Extract the [x, y] coordinate from the center of the cell holding the provided text.  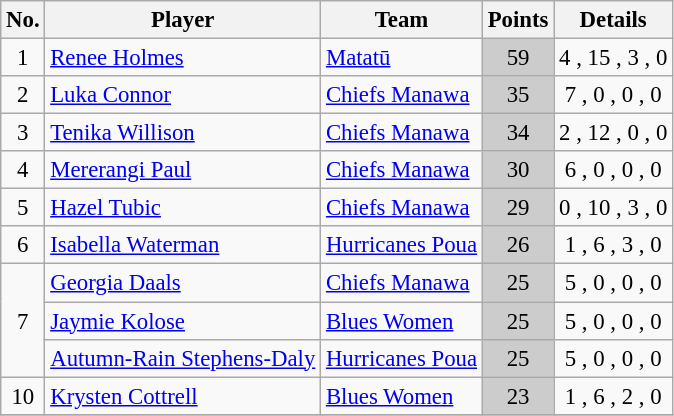
1 , 6 , 3 , 0 [614, 245]
2 [23, 95]
29 [518, 208]
Mererangi Paul [183, 170]
6 , 0 , 0 , 0 [614, 170]
Renee Holmes [183, 58]
Hazel Tubic [183, 208]
Tenika Willison [183, 133]
34 [518, 133]
59 [518, 58]
4 [23, 170]
30 [518, 170]
Player [183, 20]
6 [23, 245]
1 , 6 , 2 , 0 [614, 396]
26 [518, 245]
1 [23, 58]
0 , 10 , 3 , 0 [614, 208]
35 [518, 95]
Georgia Daals [183, 283]
4 , 15 , 3 , 0 [614, 58]
7 [23, 320]
Luka Connor [183, 95]
Krysten Cottrell [183, 396]
Team [402, 20]
Points [518, 20]
2 , 12 , 0 , 0 [614, 133]
7 , 0 , 0 , 0 [614, 95]
No. [23, 20]
10 [23, 396]
Jaymie Kolose [183, 321]
3 [23, 133]
Autumn-Rain Stephens-Daly [183, 358]
23 [518, 396]
Details [614, 20]
Isabella Waterman [183, 245]
5 [23, 208]
Matatū [402, 58]
